Locate the cell with the specified text and output its [x, y] center coordinate. 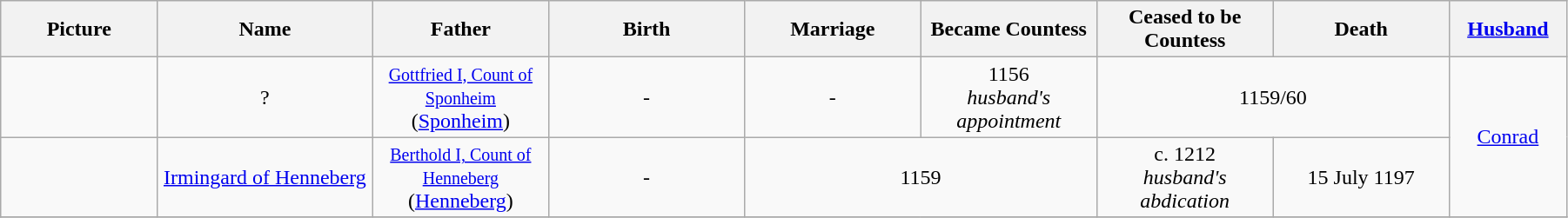
? [265, 97]
Gottfried I, Count of Sponheim(Sponheim) [460, 97]
1156husband's appointment [1008, 97]
Became Countess [1008, 30]
Name [265, 30]
1159/60 [1272, 97]
Marriage [833, 30]
Picture [79, 30]
Death [1361, 30]
c. 1212husband's abdication [1184, 177]
Ceased to be Countess [1184, 30]
Husband [1507, 30]
Father [460, 30]
Irmingard of Henneberg [265, 177]
Conrad [1507, 137]
Berthold I, Count of Henneberg(Henneberg) [460, 177]
15 July 1197 [1361, 177]
Birth [647, 30]
1159 [921, 177]
